Return the (x, y) coordinate for the center point of the cell that contains the specified text.  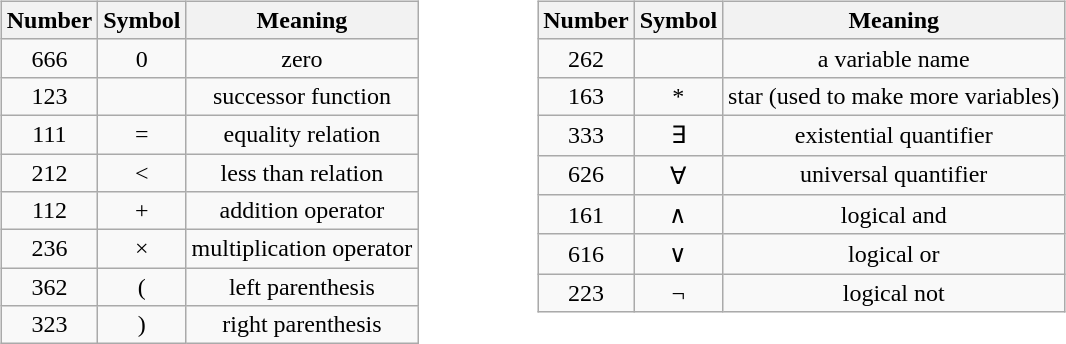
362 (49, 287)
( (142, 287)
universal quantifier (894, 175)
¬ (678, 293)
less than relation (302, 173)
0 (142, 58)
multiplication operator (302, 249)
existential quantifier (894, 135)
∀ (678, 175)
323 (49, 325)
161 (586, 215)
+ (142, 211)
< (142, 173)
) (142, 325)
a variable name (894, 58)
616 (586, 254)
262 (586, 58)
equality relation (302, 134)
∃ (678, 135)
666 (49, 58)
logical not (894, 293)
successor function (302, 96)
left parenthesis (302, 287)
626 (586, 175)
112 (49, 211)
= (142, 134)
logical and (894, 215)
logical or (894, 254)
star (used to make more variables) (894, 96)
addition operator (302, 211)
333 (586, 135)
* (678, 96)
∨ (678, 254)
163 (586, 96)
111 (49, 134)
right parenthesis (302, 325)
zero (302, 58)
∧ (678, 215)
223 (586, 293)
123 (49, 96)
236 (49, 249)
212 (49, 173)
× (142, 249)
